Scan for the cell matching the given text and deliver its (X, Y) coordinate at center. 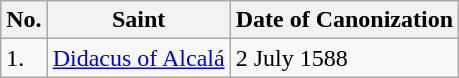
1. (24, 58)
No. (24, 20)
Date of Canonization (344, 20)
Didacus of Alcalá (138, 58)
Saint (138, 20)
2 July 1588 (344, 58)
